Scan for the cell matching the given text and deliver its (X, Y) coordinate at center. 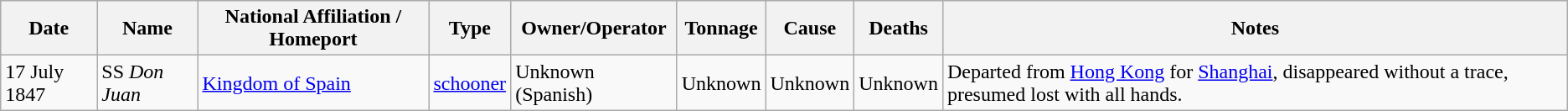
SS Don Juan (147, 82)
Date (49, 29)
Departed from Hong Kong for Shanghai, disappeared without a trace, presumed lost with all hands. (1255, 82)
17 July 1847 (49, 82)
Deaths (899, 29)
Notes (1255, 29)
Tonnage (721, 29)
Type (470, 29)
National Affiliation / Homeport (313, 29)
schooner (470, 82)
Name (147, 29)
Owner/Operator (595, 29)
Unknown (Spanish) (595, 82)
Cause (810, 29)
Kingdom of Spain (313, 82)
